Locate the cell with the specified text and output its (X, Y) center coordinate. 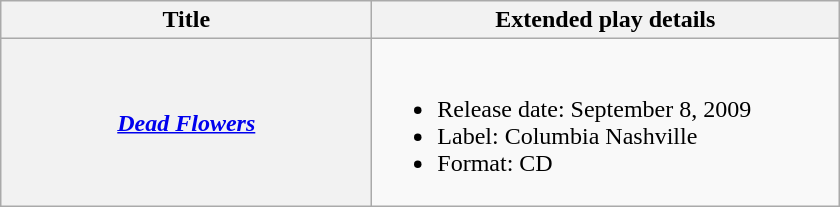
Extended play details (606, 20)
Title (186, 20)
Release date: September 8, 2009Label: Columbia NashvilleFormat: CD (606, 122)
Dead Flowers (186, 122)
